Return [X, Y] of the center of cell containing provided text 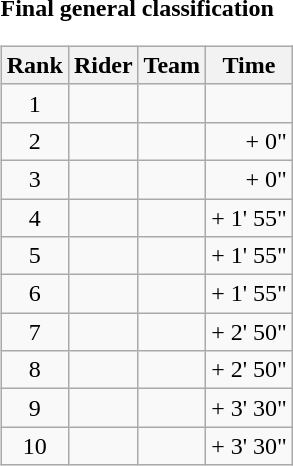
4 [34, 217]
7 [34, 332]
Team [172, 65]
10 [34, 446]
2 [34, 141]
Time [250, 65]
3 [34, 179]
5 [34, 256]
Rider [103, 65]
1 [34, 103]
Rank [34, 65]
6 [34, 294]
9 [34, 408]
8 [34, 370]
